Identify which cell holds the provided text, then report its [x, y] central coordinate. 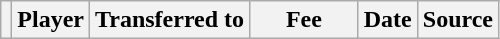
Source [458, 20]
Date [388, 20]
Transferred to [170, 20]
Fee [304, 20]
Player [51, 20]
